Locate the cell with the specified text and output its (x, y) center coordinate. 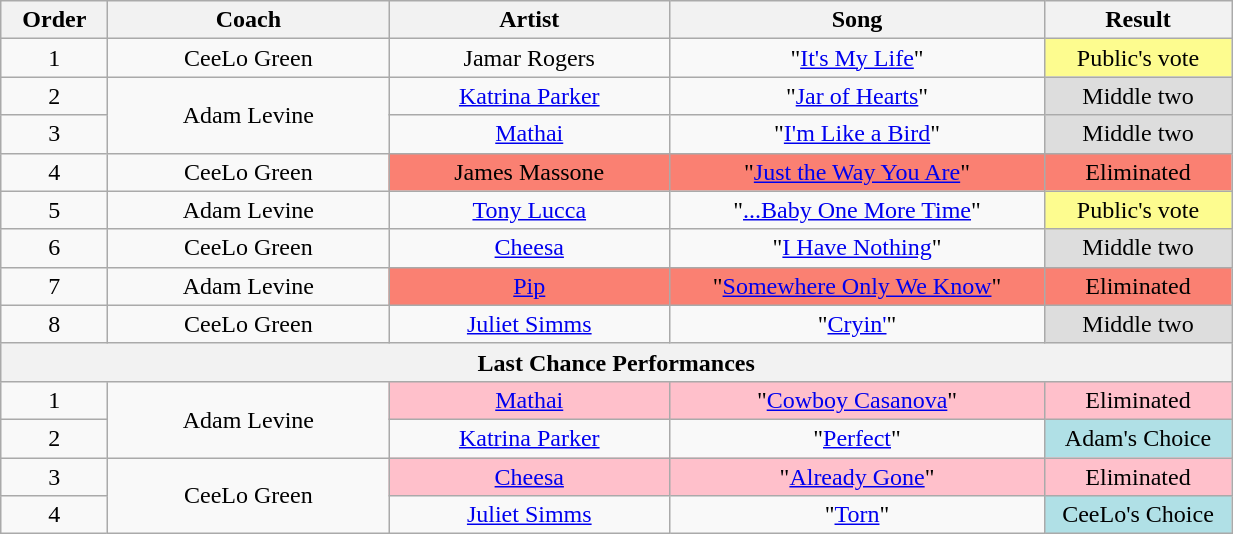
"Cowboy Casanova" (858, 400)
James Massone (530, 172)
Jamar Rogers (530, 58)
"I Have Nothing" (858, 248)
"...Baby One More Time" (858, 210)
"Cryin'" (858, 324)
"Jar of Hearts" (858, 96)
CeeLo's Choice (1138, 515)
Song (858, 20)
"Just the Way You Are" (858, 172)
Last Chance Performances (616, 362)
"Perfect" (858, 438)
Coach (248, 20)
"Already Gone" (858, 477)
7 (54, 286)
8 (54, 324)
Artist (530, 20)
6 (54, 248)
Adam's Choice (1138, 438)
Pip (530, 286)
"Torn" (858, 515)
Tony Lucca (530, 210)
5 (54, 210)
"It's My Life" (858, 58)
Order (54, 20)
"I'm Like a Bird" (858, 134)
Result (1138, 20)
"Somewhere Only We Know" (858, 286)
